For the text-containing cell, return its midpoint in (x, y) coordinate format. 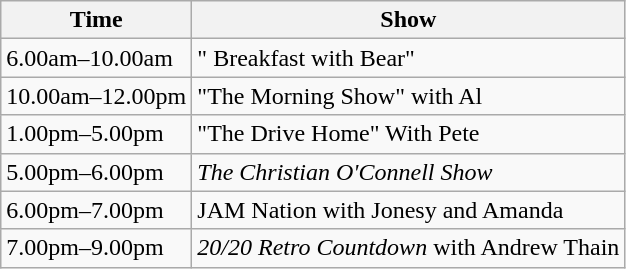
6.00am–10.00am (96, 58)
Show (408, 20)
20/20 Retro Countdown with Andrew Thain (408, 248)
5.00pm–6.00pm (96, 172)
JAM Nation with Jonesy and Amanda (408, 210)
Time (96, 20)
The Christian O'Connell Show (408, 172)
"The Drive Home" With Pete (408, 134)
" Breakfast with Bear" (408, 58)
1.00pm–5.00pm (96, 134)
7.00pm–9.00pm (96, 248)
10.00am–12.00pm (96, 96)
6.00pm–7.00pm (96, 210)
"The Morning Show" with Al (408, 96)
